Search for the cell housing the specified text and yield its (x, y) center coordinate. 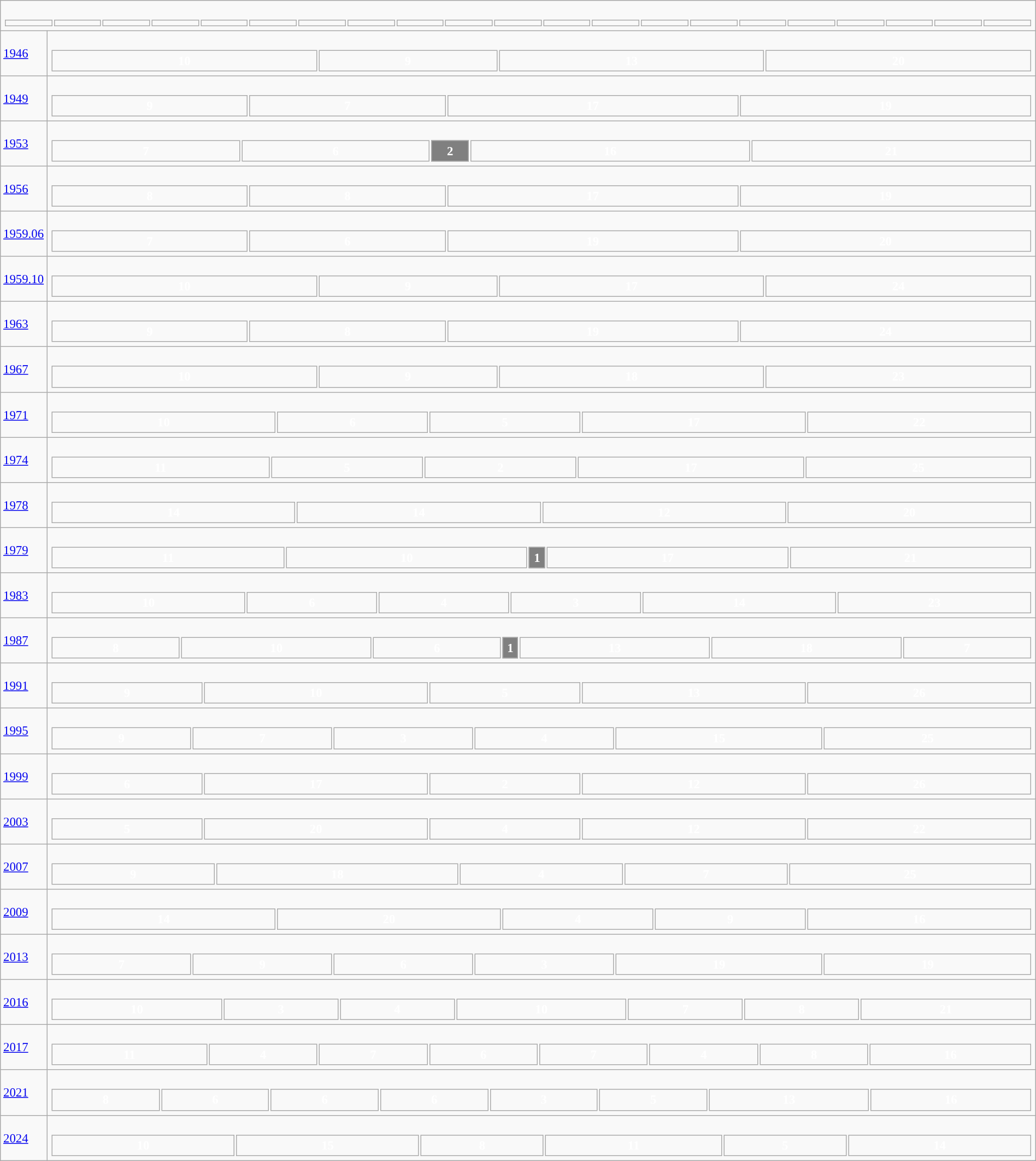
1967 (24, 370)
2024 (24, 1138)
8 8 17 19 (541, 189)
1974 (24, 460)
10 3 4 10 7 8 21 (541, 1002)
1987 (24, 641)
10 9 18 23 (541, 370)
5 20 4 12 22 (541, 821)
1979 (24, 550)
14 14 12 20 (541, 505)
1978 (24, 505)
7 9 6 3 19 19 (541, 957)
10 9 13 20 (541, 54)
11 10 1 17 21 (541, 550)
2003 (24, 821)
1983 (24, 596)
10 15 8 11 5 14 (541, 1138)
10 6 4 3 14 23 (541, 596)
1999 (24, 776)
9 18 4 7 25 (541, 867)
6 17 2 12 26 (541, 776)
9 10 5 13 26 (541, 685)
14 20 4 9 16 (541, 912)
7 6 2 16 21 (541, 143)
1995 (24, 731)
9 7 3 4 15 25 (541, 731)
1963 (24, 325)
2017 (24, 1047)
2021 (24, 1093)
2013 (24, 957)
7 6 19 20 (541, 234)
1959.06 (24, 234)
11 4 7 6 7 4 8 16 (541, 1047)
11 5 2 17 25 (541, 460)
10 9 17 24 (541, 279)
2016 (24, 1002)
8 10 6 1 13 18 7 (541, 641)
1956 (24, 189)
8 6 6 6 3 5 13 16 (541, 1093)
2007 (24, 867)
1949 (24, 98)
10 6 5 17 22 (541, 414)
1946 (24, 54)
1991 (24, 685)
1971 (24, 414)
9 8 19 24 (541, 325)
2009 (24, 912)
9 7 17 19 (541, 98)
1953 (24, 143)
1959.10 (24, 279)
